Output the [X, Y] coordinate of the center of the cell containing the given text.  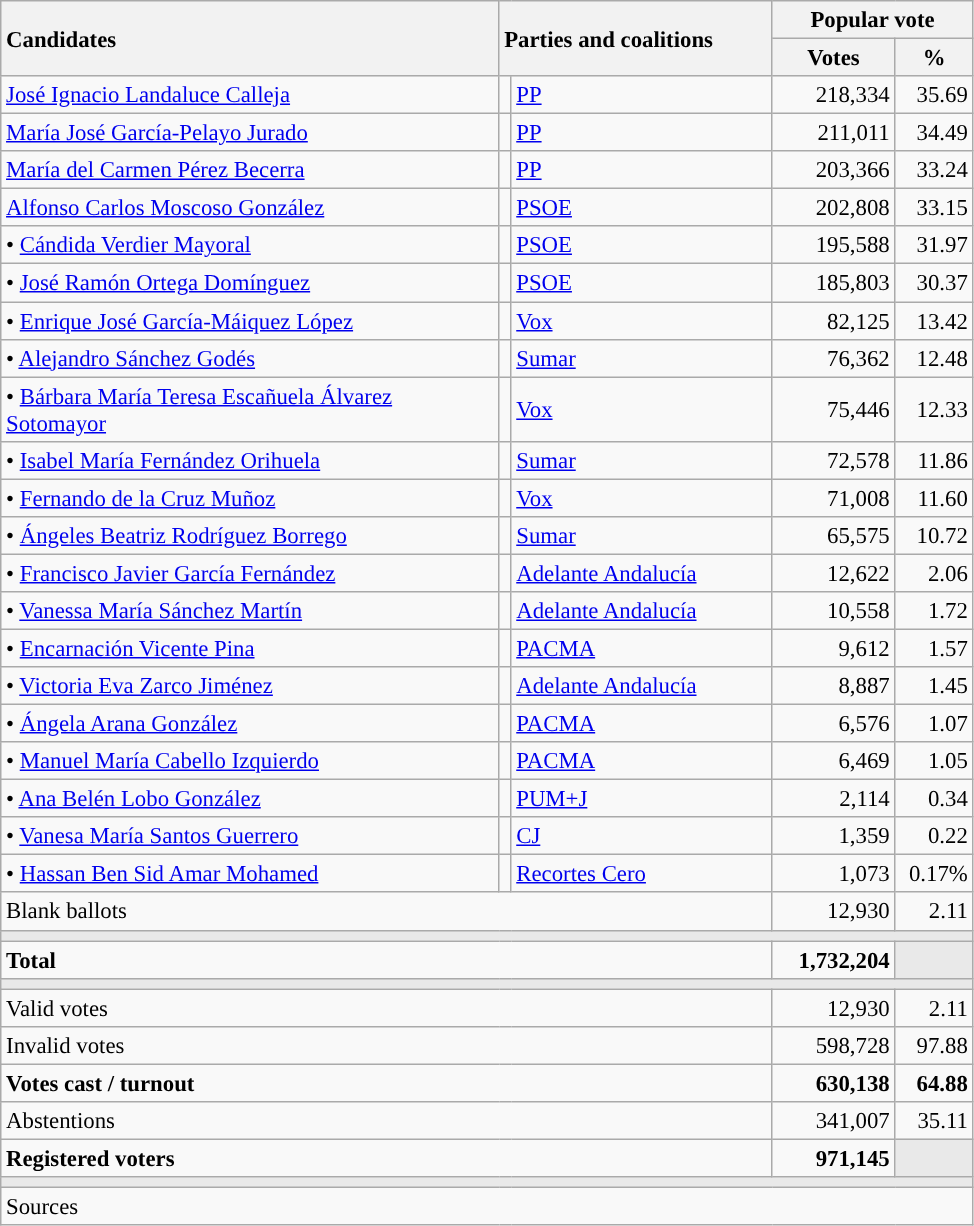
• Ana Belén Lobo González [250, 799]
1.45 [934, 686]
1,359 [834, 836]
2,114 [834, 799]
Registered voters [386, 1158]
• Fernando de la Cruz Muñoz [250, 498]
% [934, 58]
11.60 [934, 498]
71,008 [834, 498]
35.11 [934, 1121]
María José García-Pelayo Jurado [250, 133]
30.37 [934, 283]
76,362 [834, 358]
• Manuel María Cabello Izquierdo [250, 761]
• Cándida Verdier Mayoral [250, 245]
Recortes Cero [642, 874]
630,138 [834, 1083]
12.48 [934, 358]
1,073 [834, 874]
• Francisco Javier García Fernández [250, 573]
0.22 [934, 836]
185,803 [834, 283]
1.05 [934, 761]
Candidates [250, 38]
María del Carmen Pérez Becerra [250, 170]
Popular vote [872, 20]
33.15 [934, 208]
• Ángeles Beatriz Rodríguez Borrego [250, 536]
75,446 [834, 410]
• Vanesa María Santos Guerrero [250, 836]
341,007 [834, 1121]
203,366 [834, 170]
33.24 [934, 170]
Alfonso Carlos Moscoso González [250, 208]
971,145 [834, 1158]
8,887 [834, 686]
• Hassan Ben Sid Amar Mohamed [250, 874]
Valid votes [386, 1008]
6,469 [834, 761]
6,576 [834, 724]
Parties and coalitions [636, 38]
Blank ballots [386, 912]
13.42 [934, 321]
35.69 [934, 95]
• Bárbara María Teresa Escañuela Álvarez Sotomayor [250, 410]
• Enrique José García-Máiquez López [250, 321]
195,588 [834, 245]
72,578 [834, 460]
• Victoria Eva Zarco Jiménez [250, 686]
0.17% [934, 874]
Abstentions [386, 1121]
12,622 [834, 573]
• Isabel María Fernández Orihuela [250, 460]
• Encarnación Vicente Pina [250, 648]
10.72 [934, 536]
Sources [487, 1207]
97.88 [934, 1046]
211,011 [834, 133]
CJ [642, 836]
65,575 [834, 536]
Votes cast / turnout [386, 1083]
12.33 [934, 410]
Votes [834, 58]
1.07 [934, 724]
218,334 [834, 95]
1,732,204 [834, 960]
1.57 [934, 648]
1.72 [934, 611]
• Ángela Arana González [250, 724]
Total [386, 960]
0.34 [934, 799]
64.88 [934, 1083]
202,808 [834, 208]
82,125 [834, 321]
• Alejandro Sánchez Godés [250, 358]
11.86 [934, 460]
• José Ramón Ortega Domínguez [250, 283]
2.06 [934, 573]
10,558 [834, 611]
Invalid votes [386, 1046]
34.49 [934, 133]
José Ignacio Landaluce Calleja [250, 95]
598,728 [834, 1046]
PUM+J [642, 799]
9,612 [834, 648]
• Vanessa María Sánchez Martín [250, 611]
31.97 [934, 245]
